Detect which cell encompasses the target text, then output its [x, y] center coordinate. 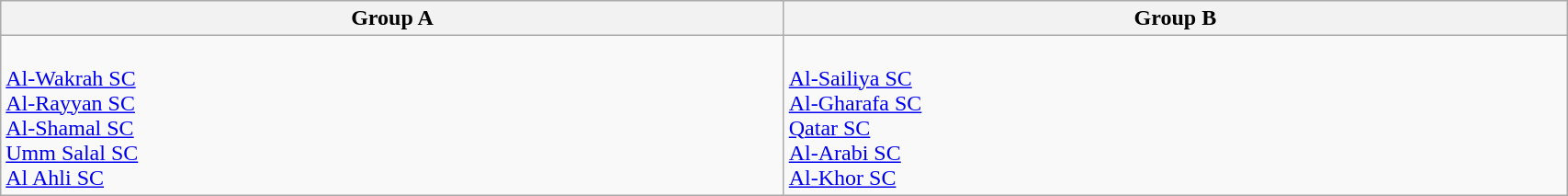
Group B [1175, 18]
Al-Sailiya SC Al-Gharafa SC Qatar SC Al-Arabi SC Al-Khor SC [1175, 116]
Group A [392, 18]
Al-Wakrah SC Al-Rayyan SC Al-Shamal SC Umm Salal SC Al Ahli SC [392, 116]
